From the cell containing the given text, extract its center point as [X, Y] coordinate. 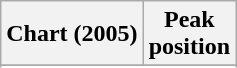
Peakposition [189, 34]
Chart (2005) [72, 34]
